Return the (x, y) coordinate for the center point of the cell that contains the specified text.  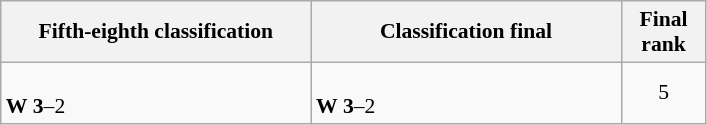
Classification final (466, 32)
Final rank (664, 32)
5 (664, 92)
Fifth-eighth classification (156, 32)
